From the cell containing the given text, extract its center point as (X, Y) coordinate. 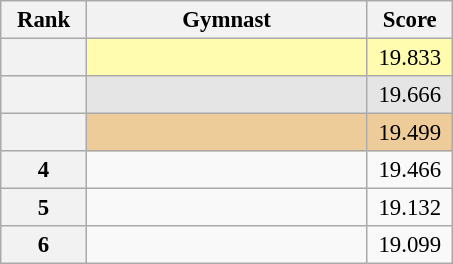
19.499 (410, 133)
Score (410, 20)
19.466 (410, 170)
Gymnast (226, 20)
5 (44, 208)
19.666 (410, 95)
19.099 (410, 245)
6 (44, 245)
19.833 (410, 58)
4 (44, 170)
Rank (44, 20)
19.132 (410, 208)
